From the cell containing the given text, extract its center point as [X, Y] coordinate. 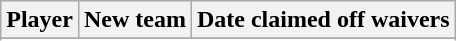
Date claimed off waivers [323, 20]
Player [40, 20]
New team [134, 20]
